Extract the (x, y) coordinate from the center of the cell holding the provided text.  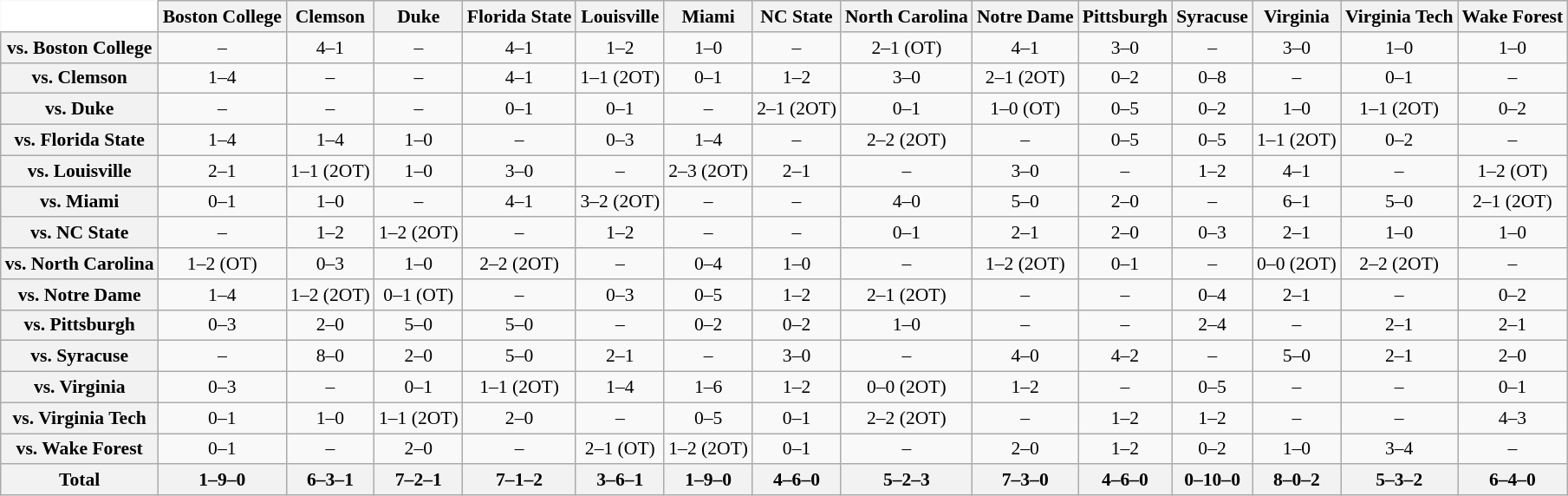
4–2 (1125, 356)
4–3 (1513, 418)
Virginia (1297, 16)
5–2–3 (907, 480)
vs. Duke (80, 109)
vs. NC State (80, 233)
3–6–1 (620, 480)
vs. Florida State (80, 140)
6–4–0 (1513, 480)
2–3 (2OT) (708, 171)
7–2–1 (419, 480)
6–1 (1297, 202)
vs. Virginia (80, 388)
Clemson (330, 16)
0–8 (1212, 78)
Florida State (520, 16)
Wake Forest (1513, 16)
0–10–0 (1212, 480)
Duke (419, 16)
vs. Syracuse (80, 356)
Notre Dame (1025, 16)
vs. Clemson (80, 78)
North Carolina (907, 16)
Louisville (620, 16)
7–1–2 (520, 480)
vs. Virginia Tech (80, 418)
6–3–1 (330, 480)
1–6 (708, 388)
Pittsburgh (1125, 16)
3–4 (1399, 449)
vs. Louisville (80, 171)
vs. Boston College (80, 48)
Boston College (222, 16)
5–3–2 (1399, 480)
Miami (708, 16)
2–4 (1212, 325)
vs. Wake Forest (80, 449)
Virginia Tech (1399, 16)
0–1 (OT) (419, 295)
3–2 (2OT) (620, 202)
7–3–0 (1025, 480)
1–0 (OT) (1025, 109)
vs. North Carolina (80, 264)
vs. Notre Dame (80, 295)
Total (80, 480)
Syracuse (1212, 16)
8–0 (330, 356)
8–0–2 (1297, 480)
vs. Miami (80, 202)
NC State (797, 16)
vs. Pittsburgh (80, 325)
